Determine the [X, Y] coordinate at the center of the cell enclosing the given text.  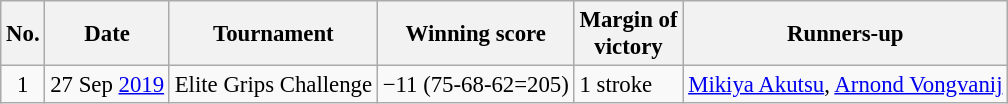
27 Sep 2019 [107, 85]
Tournament [273, 34]
Elite Grips Challenge [273, 85]
−11 (75-68-62=205) [476, 85]
Date [107, 34]
Runners-up [846, 34]
Mikiya Akutsu, Arnond Vongvanij [846, 85]
Margin ofvictory [628, 34]
1 [23, 85]
Winning score [476, 34]
1 stroke [628, 85]
No. [23, 34]
